Extract the [x, y] coordinate from the center of the cell holding the provided text.  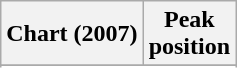
Chart (2007) [72, 34]
Peakposition [189, 34]
